Identify which cell holds the provided text, then report its [x, y] central coordinate. 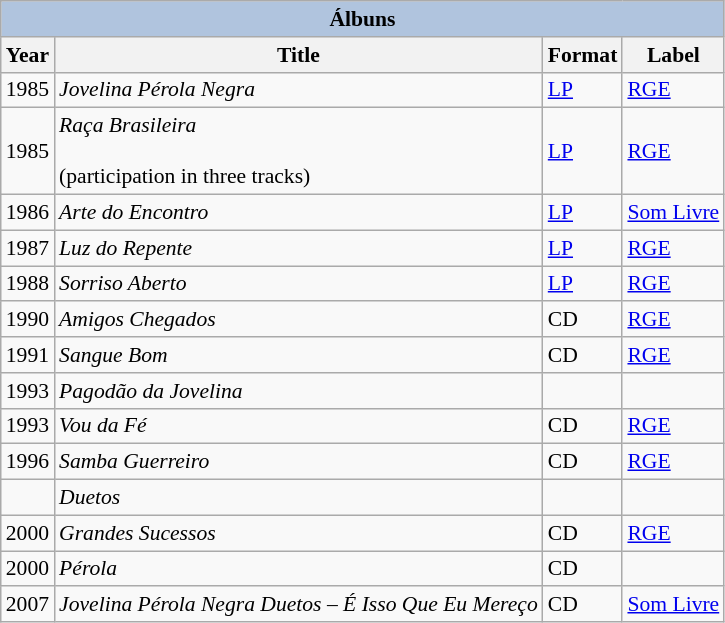
Samba Guerreiro [298, 462]
1991 [28, 355]
Álbuns [363, 19]
Raça Brasileira(participation in three tracks) [298, 152]
Year [28, 55]
Duetos [298, 498]
1990 [28, 320]
Format [583, 55]
Pérola [298, 569]
Jovelina Pérola Negra [298, 90]
1987 [28, 248]
2007 [28, 605]
1986 [28, 213]
Vou da Fé [298, 426]
Title [298, 55]
Label [673, 55]
Pagodão da Jovelina [298, 391]
Luz do Repente [298, 248]
1988 [28, 284]
Arte do Encontro [298, 213]
Sorriso Aberto [298, 284]
Amigos Chegados [298, 320]
1996 [28, 462]
Grandes Sucessos [298, 533]
Jovelina Pérola Negra Duetos – É Isso Que Eu Mereço [298, 605]
Sangue Bom [298, 355]
